Return the (X, Y) coordinate for the center point of the cell that contains the specified text.  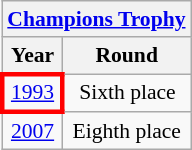
Round (127, 56)
Sixth place (127, 94)
Eighth place (127, 132)
Year (32, 56)
1993 (32, 94)
Champions Trophy (96, 19)
2007 (32, 132)
